Extract the [x, y] coordinate from the center of the cell holding the provided text.  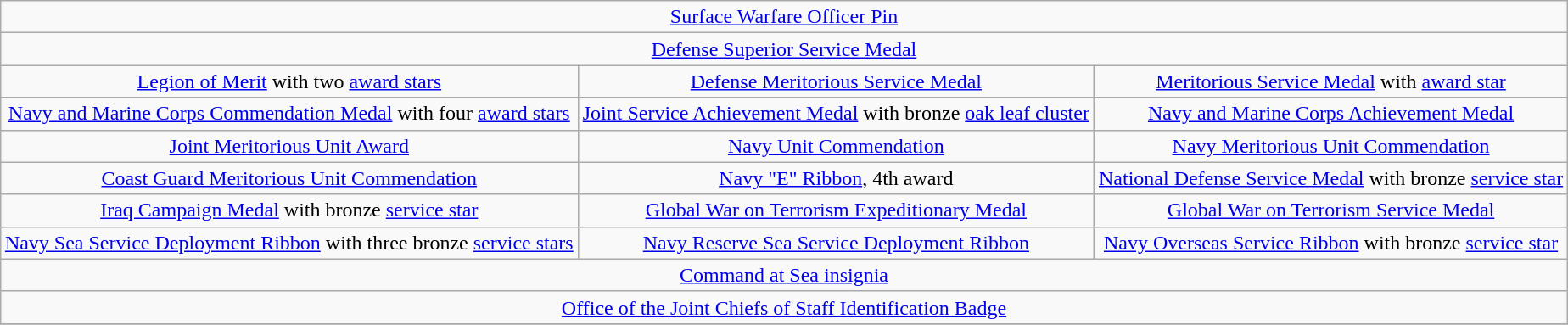
Navy Sea Service Deployment Ribbon with three bronze service stars [288, 243]
Navy Meritorious Unit Commendation [1330, 146]
Navy Overseas Service Ribbon with bronze service star [1330, 243]
Surface Warfare Officer Pin [784, 17]
Meritorious Service Medal with award star [1330, 81]
Iraq Campaign Medal with bronze service star [288, 210]
Navy and Marine Corps Commendation Medal with four award stars [288, 114]
Joint Service Achievement Medal with bronze oak leaf cluster [836, 114]
Coast Guard Meritorious Unit Commendation [288, 178]
Navy Unit Commendation [836, 146]
Command at Sea insignia [784, 275]
Joint Meritorious Unit Award [288, 146]
Legion of Merit with two award stars [288, 81]
Navy "E" Ribbon, 4th award [836, 178]
Global War on Terrorism Service Medal [1330, 210]
Navy and Marine Corps Achievement Medal [1330, 114]
Office of the Joint Chiefs of Staff Identification Badge [784, 307]
Global War on Terrorism Expeditionary Medal [836, 210]
Navy Reserve Sea Service Deployment Ribbon [836, 243]
Defense Superior Service Medal [784, 49]
National Defense Service Medal with bronze service star [1330, 178]
Defense Meritorious Service Medal [836, 81]
